Capture the cell that displays the provided text and extract its (X, Y) central coordinate. 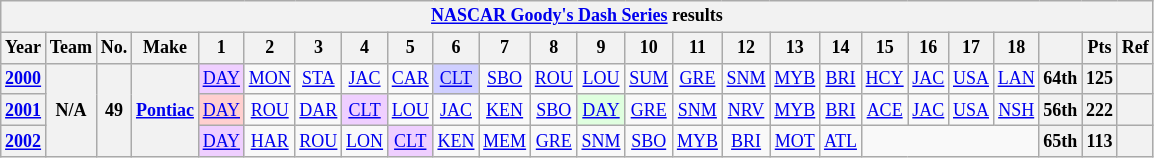
3 (318, 48)
125 (1100, 78)
15 (884, 48)
NSH (1016, 110)
2001 (24, 110)
CAR (410, 78)
MEM (505, 140)
16 (928, 48)
2000 (24, 78)
113 (1100, 140)
17 (972, 48)
14 (841, 48)
DAR (318, 110)
SUM (649, 78)
11 (698, 48)
2002 (24, 140)
LON (365, 140)
49 (114, 110)
222 (1100, 110)
MON (270, 78)
No. (114, 48)
5 (410, 48)
65th (1060, 140)
ACE (884, 110)
9 (601, 48)
4 (365, 48)
1 (221, 48)
STA (318, 78)
HCY (884, 78)
NRV (746, 110)
Make (166, 48)
56th (1060, 110)
10 (649, 48)
Pts (1100, 48)
7 (505, 48)
HAR (270, 140)
NASCAR Goody's Dash Series results (577, 16)
ATL (841, 140)
6 (456, 48)
8 (554, 48)
12 (746, 48)
Team (70, 48)
MOT (795, 140)
Year (24, 48)
N/A (70, 110)
13 (795, 48)
64th (1060, 78)
LAN (1016, 78)
2 (270, 48)
Pontiac (166, 110)
18 (1016, 48)
Ref (1135, 48)
